Return the [x, y] coordinate for the center point of the cell that contains the specified text.  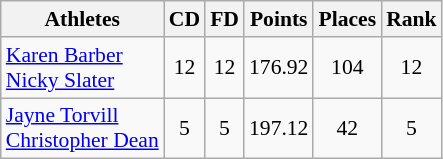
Karen BarberNicky Slater [82, 68]
176.92 [278, 68]
CD [184, 19]
FD [224, 19]
197.12 [278, 128]
Points [278, 19]
Jayne TorvillChristopher Dean [82, 128]
42 [347, 128]
104 [347, 68]
Rank [412, 19]
Athletes [82, 19]
Places [347, 19]
